For the text-containing cell, return its midpoint in [x, y] coordinate format. 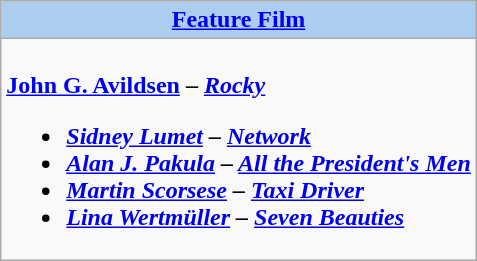
John G. Avildsen – RockySidney Lumet – NetworkAlan J. Pakula – All the President's MenMartin Scorsese – Taxi DriverLina Wertmüller – Seven Beauties [239, 150]
Feature Film [239, 20]
